For the text-containing cell, return its midpoint in (x, y) coordinate format. 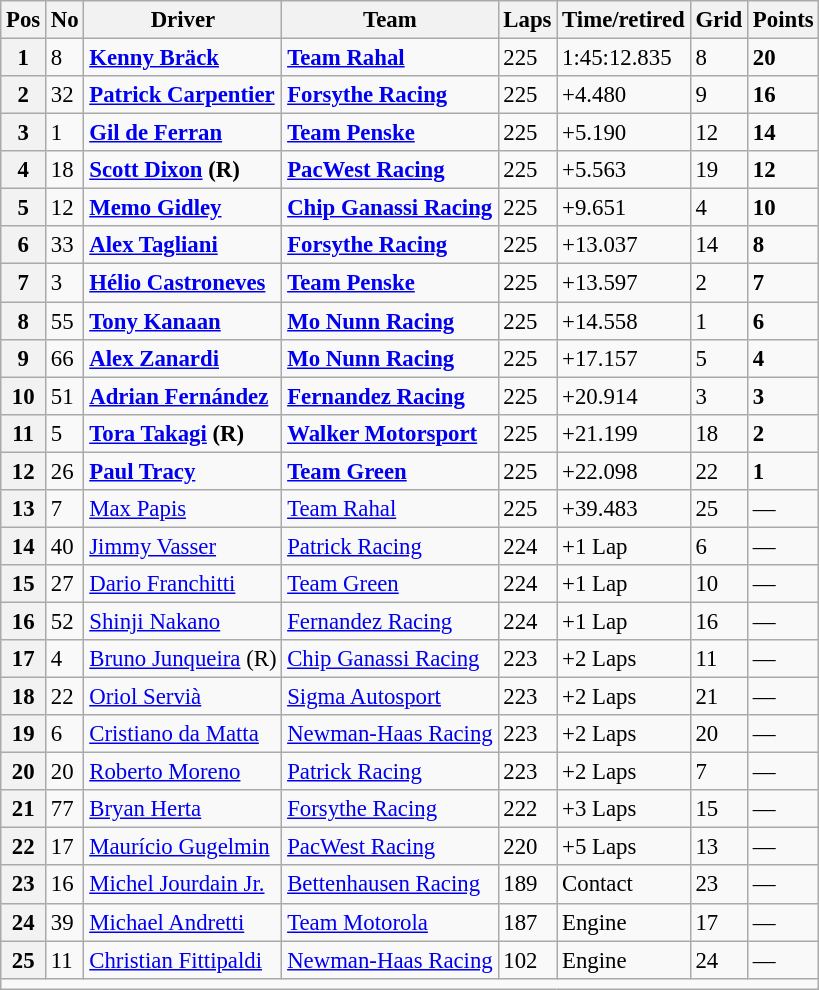
Sigma Autosport (390, 697)
+9.651 (624, 208)
Grid (718, 20)
Patrick Carpentier (183, 95)
Jimmy Vasser (183, 546)
+17.157 (624, 358)
Paul Tracy (183, 471)
+5.190 (624, 133)
+22.098 (624, 471)
40 (65, 546)
Hélio Castroneves (183, 283)
Michel Jourdain Jr. (183, 885)
Contact (624, 885)
+39.483 (624, 509)
Dario Franchitti (183, 584)
Scott Dixon (R) (183, 170)
26 (65, 471)
Walker Motorsport (390, 433)
Laps (528, 20)
66 (65, 358)
55 (65, 321)
Christian Fittipaldi (183, 960)
Gil de Ferran (183, 133)
33 (65, 245)
Alex Zanardi (183, 358)
Cristiano da Matta (183, 734)
52 (65, 621)
+5 Laps (624, 847)
32 (65, 95)
Michael Andretti (183, 922)
Max Papis (183, 509)
+5.563 (624, 170)
220 (528, 847)
1:45:12.835 (624, 58)
No (65, 20)
Pos (24, 20)
+13.037 (624, 245)
Bettenhausen Racing (390, 885)
+21.199 (624, 433)
+14.558 (624, 321)
27 (65, 584)
77 (65, 809)
187 (528, 922)
102 (528, 960)
Alex Tagliani (183, 245)
Team (390, 20)
+13.597 (624, 283)
Tony Kanaan (183, 321)
Memo Gidley (183, 208)
Points (784, 20)
Maurício Gugelmin (183, 847)
Roberto Moreno (183, 772)
Shinji Nakano (183, 621)
+4.480 (624, 95)
Adrian Fernández (183, 396)
Bruno Junqueira (R) (183, 659)
39 (65, 922)
Bryan Herta (183, 809)
+3 Laps (624, 809)
51 (65, 396)
Oriol Servià (183, 697)
Time/retired (624, 20)
189 (528, 885)
222 (528, 809)
Tora Takagi (R) (183, 433)
Driver (183, 20)
Team Motorola (390, 922)
+20.914 (624, 396)
Kenny Bräck (183, 58)
